For the text-containing cell, return its midpoint in (X, Y) coordinate format. 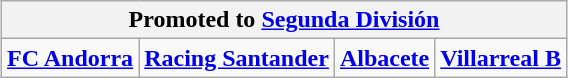
Promoted to Segunda División (284, 20)
Racing Santander (237, 58)
Villarreal B (501, 58)
FC Andorra (70, 58)
Albacete (384, 58)
